Pinpoint the cell where the given text exists, returning its [X, Y] midpoint coordinate. 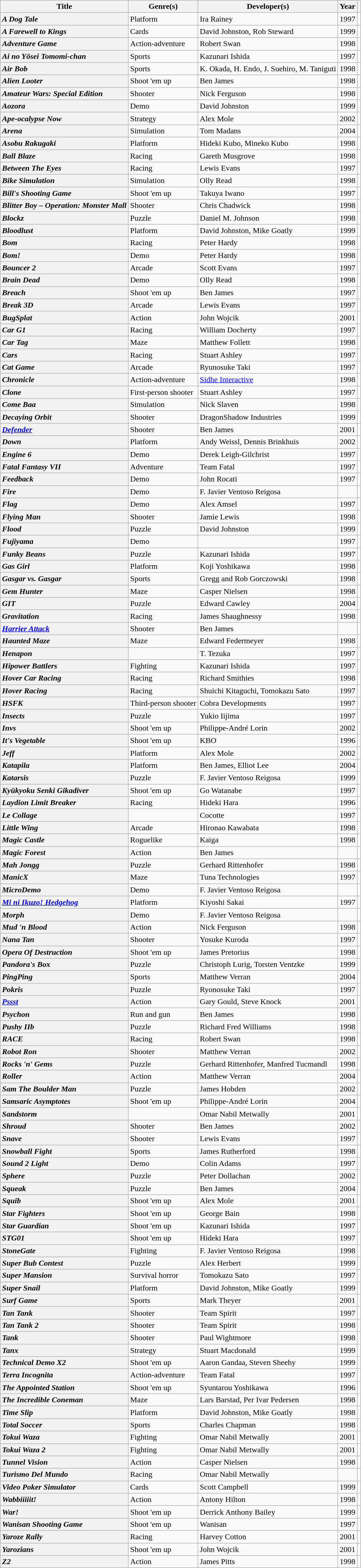
Cat Game [64, 367]
K. Okada, H. Endo, J. Suehiro, M. Taniguti [268, 69]
PingPing [64, 977]
Sidhe Interactive [268, 380]
War! [64, 1512]
Harrier Attack [64, 629]
Air Bob [64, 69]
Wanisan Shooting Game [64, 1524]
Blitter Boy – Operation: Monster Mall [64, 206]
Nick Slaven [268, 405]
KBO [268, 740]
Rocks 'n' Gems [64, 1064]
Hideki Kubo, Mineko Kubo [268, 143]
Gem Hunter [64, 591]
Mark Theyer [268, 1300]
Third-person shooter [163, 703]
Jamie Lewis [268, 516]
Bom [64, 243]
Antony Hilton [268, 1499]
Super Snail [64, 1288]
Decaying Orbit [64, 417]
Tuna Technologies [268, 877]
George Bain [268, 1213]
James Pitts [268, 1562]
Bom! [64, 255]
Come Baa [64, 405]
Alex Amsel [268, 504]
Laydion Limit Breaker [64, 803]
Pokris [64, 989]
Bike Simulation [64, 181]
Aaron Gandaa, Steven Sheehy [268, 1363]
Snowball Fight [64, 1151]
Morph [64, 915]
Yaroze Rally [64, 1537]
Charles Chapman [268, 1425]
Nana Tan [64, 939]
Gregg and Rob Gorczowski [268, 579]
Flag [64, 504]
Mud 'n Blood [64, 927]
Alex Herbert [268, 1263]
Bloodlust [64, 230]
Hover Car Racing [64, 678]
It's Vegetable [64, 740]
Fatal Fantasy VII [64, 467]
Haunted Maze [64, 641]
Kyūkyoku Senki Gikadiver [64, 790]
Break 3D [64, 305]
Yukio Iijima [268, 716]
STG01 [64, 1238]
Invs [64, 728]
Peter Dollachan [268, 1176]
Bouncer 2 [64, 268]
Tanx [64, 1350]
Time Slip [64, 1412]
Star Guardian [64, 1226]
Sam The Boulder Man [64, 1089]
Tom Madans [268, 131]
Christoph Lurig, Torsten Ventzke [268, 965]
Harvey Cotton [268, 1537]
Snave [64, 1138]
Ryunosuke Taki [268, 367]
Roguelike [163, 840]
Le Collage [64, 815]
Aozora [64, 106]
Star Fighters [64, 1213]
Andy Weissl, Dennis Brinkhuis [268, 442]
Syuntarou Yoshikawa [268, 1388]
Sound 2 Light [64, 1164]
Adventure Game [64, 44]
Feedback [64, 479]
Alien Looter [64, 81]
The Incredible Coneman [64, 1400]
Stuart Macdonald [268, 1350]
Tunnel Vision [64, 1462]
Hover Racing [64, 691]
Derrick Anthony Bailey [268, 1512]
A Farewell to Kings [64, 31]
Scott Campbell [268, 1487]
Developer(s) [268, 7]
Richard Smithies [268, 678]
Flood [64, 529]
HSFK [64, 703]
Clone [64, 392]
Gravitation [64, 616]
RACE [64, 1039]
Ape-ocalypse Now [64, 118]
MicroDemo [64, 890]
Samsaric Asymptotes [64, 1101]
Terra Incognita [64, 1375]
John Rocati [268, 479]
Gasgar vs. Gasgar [64, 579]
Yosuke Kuroda [268, 939]
Squib [64, 1201]
James Shaughnessy [268, 616]
Magic Castle [64, 840]
GIT [64, 604]
Pushy IIb [64, 1027]
Fire [64, 492]
Fujiyama [64, 541]
Run and gun [163, 1014]
Flying Man [64, 516]
James Pretorius [268, 952]
Shuichi Kitaguchi, Tomokazu Sato [268, 691]
Magic Forest [64, 852]
Sandstorm [64, 1114]
Blockz [64, 218]
Surf Game [64, 1300]
Ryonosuke Taki [268, 989]
Car Tag [64, 342]
Cocotte [268, 815]
Scott Evans [268, 268]
Gerhard Rittenhofer, Manfred Tucmandl [268, 1064]
Down [64, 442]
Richard Fred Williams [268, 1027]
Car G1 [64, 330]
Funky Beans [64, 554]
T. Tezuka [268, 653]
Total Soccer [64, 1425]
Little Wing [64, 828]
The Appointed Station [64, 1388]
Psychon [64, 1014]
Chris Chadwick [268, 206]
Ira Rainey [268, 19]
Koji Yoshikawa [268, 566]
Derek Leigh-Gilchrist [268, 454]
Edward Federmeyer [268, 641]
Ball Blaze [64, 156]
Genre(s) [163, 7]
Shroud [64, 1126]
Title [64, 7]
BugSplat [64, 317]
Katapila [64, 766]
Tan Tank 2 [64, 1325]
Jeff [64, 753]
Tokui Waza 2 [64, 1450]
Tomokazu Sato [268, 1275]
Yarozians [64, 1549]
Matthew Follett [268, 342]
Ben James, Elliot Lee [268, 766]
Sphere [64, 1176]
Defender [64, 430]
Opera Of Destruction [64, 952]
Bill's Shooting Game [64, 193]
Pssst [64, 1002]
Colin Adams [268, 1164]
Z2 [64, 1562]
Mah Jongg [64, 865]
Gareth Musgrove [268, 156]
Super Bub Contest [64, 1263]
Gas Girl [64, 566]
Robot Ron [64, 1052]
Takuya Iwano [268, 193]
Tan Tank [64, 1313]
DragonShadow Industries [268, 417]
Asobu Rakugaki [64, 143]
Arena [64, 131]
Kaiga [268, 840]
Pandora's Box [64, 965]
First-person shooter [163, 392]
Ai no Yōsei Tomomi-chan [64, 56]
Chronicle [64, 380]
Roller [64, 1076]
Tank [64, 1338]
David Johnston, Rob Steward [268, 31]
ManicX [64, 877]
Gerhard Rittenhofer [268, 865]
Wanisan [268, 1524]
Amateur Wars: Special Edition [64, 93]
Katarsis [64, 778]
Hipower Battlers [64, 666]
StoneGate [64, 1251]
Adventure [163, 467]
Wabbiiiiit! [64, 1499]
Henapon [64, 653]
Turismo Del Mundo [64, 1475]
Technical Demo X2 [64, 1363]
Year [347, 7]
Survival horror [163, 1275]
Insects [64, 716]
Kiyoshi Sakai [268, 902]
Squeak [64, 1189]
Paul Wightmore [268, 1338]
A Dog Tale [64, 19]
Breach [64, 293]
Mi ni Ikuzo! Hedgehog [64, 902]
Go Watanabe [268, 790]
Cars [64, 355]
Lars Barstad, Per Ivar Pedersen [268, 1400]
Cobra Developments [268, 703]
Daniel M. Johnson [268, 218]
Between The Eyes [64, 168]
Engine 6 [64, 454]
William Docherty [268, 330]
Gary Gould, Steve Knock [268, 1002]
Video Poker Simulator [64, 1487]
Brain Dead [64, 280]
Super Mansion [64, 1275]
Tokui Waza [64, 1437]
Edward Cawley [268, 604]
James Rutherford [268, 1151]
Hironao Kawabata [268, 828]
James Hobden [268, 1089]
